Return the [x, y] coordinate for the center point of the cell that contains the specified text.  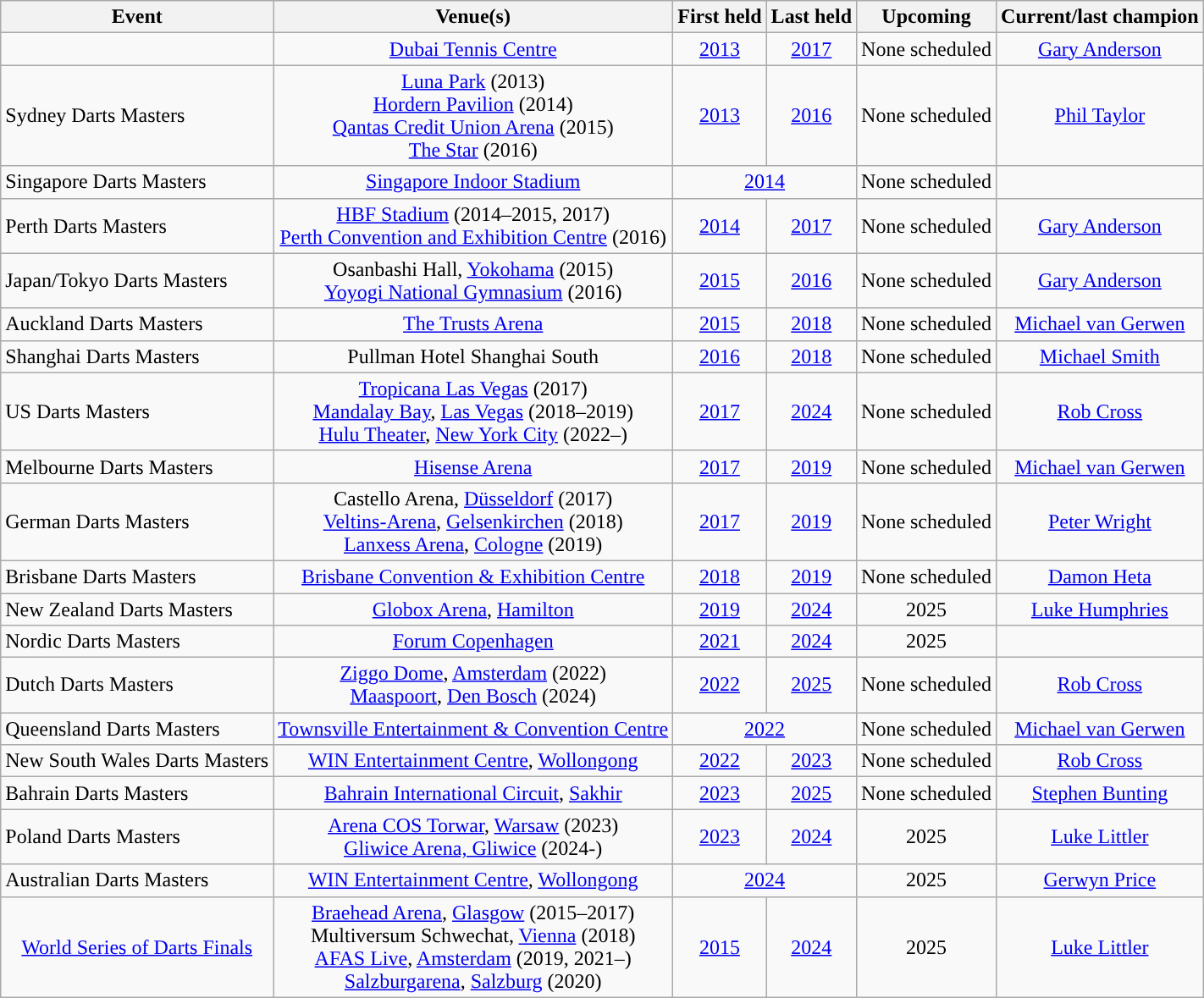
Luke Humphries [1101, 609]
Singapore Indoor Stadium [473, 182]
Poland Darts Masters [137, 836]
Tropicana Las Vegas (2017)Mandalay Bay, Las Vegas (2018–2019)Hulu Theater, New York City (2022–) [473, 411]
Auckland Darts Masters [137, 324]
Japan/Tokyo Darts Masters [137, 281]
Michael Smith [1101, 356]
Townsville Entertainment & Convention Centre [473, 729]
Singapore Darts Masters [137, 182]
US Darts Masters [137, 411]
Bahrain International Circuit, Sakhir [473, 793]
Arena COS Torwar, Warsaw (2023)Gliwice Arena, Gliwice (2024-) [473, 836]
Current/last champion [1101, 17]
Australian Darts Masters [137, 880]
Damon Heta [1101, 576]
Brisbane Darts Masters [137, 576]
Peter Wright [1101, 521]
Pullman Hotel Shanghai South [473, 356]
Sydney Darts Masters [137, 115]
Globox Arena, Hamilton [473, 609]
Perth Darts Masters [137, 225]
German Darts Masters [137, 521]
Bahrain Darts Masters [137, 793]
New Zealand Darts Masters [137, 609]
Ziggo Dome, Amsterdam (2022)Maaspoort, Den Bosch (2024) [473, 686]
Melbourne Darts Masters [137, 466]
Queensland Darts Masters [137, 729]
Osanbashi Hall, Yokohama (2015)Yoyogi National Gymnasium (2016) [473, 281]
Event [137, 17]
Luna Park (2013)Hordern Pavilion (2014)Qantas Credit Union Arena (2015)The Star (2016) [473, 115]
Nordic Darts Masters [137, 642]
First held [720, 17]
Brisbane Convention & Exhibition Centre [473, 576]
Venue(s) [473, 17]
Forum Copenhagen [473, 642]
The Trusts Arena [473, 324]
Shanghai Darts Masters [137, 356]
Gerwyn Price [1101, 880]
World Series of Darts Finals [137, 946]
Dubai Tennis Centre [473, 49]
HBF Stadium (2014–2015, 2017) Perth Convention and Exhibition Centre (2016) [473, 225]
Last held [811, 17]
Phil Taylor [1101, 115]
Braehead Arena, Glasgow (2015–2017)Multiversum Schwechat, Vienna (2018)AFAS Live, Amsterdam (2019, 2021–)Salzburgarena, Salzburg (2020) [473, 946]
Dutch Darts Masters [137, 686]
Stephen Bunting [1101, 793]
New South Wales Darts Masters [137, 761]
Hisense Arena [473, 466]
Upcoming [926, 17]
Castello Arena, Düsseldorf (2017)Veltins-Arena, Gelsenkirchen (2018)Lanxess Arena, Cologne (2019) [473, 521]
2021 [720, 642]
